Identify which cell holds the provided text, then report its [X, Y] central coordinate. 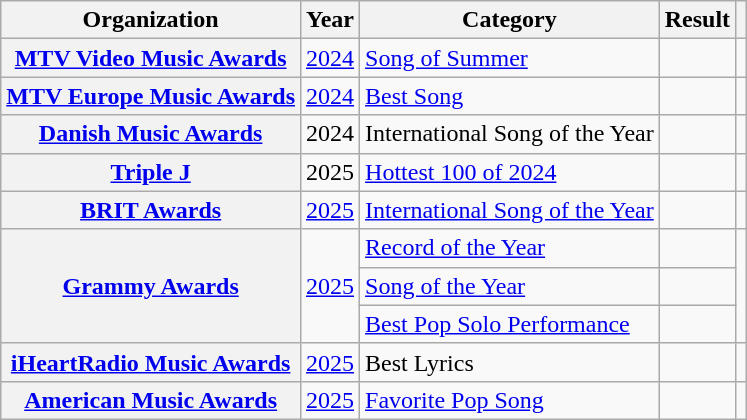
Song of Summer [510, 58]
American Music Awards [151, 400]
iHeartRadio Music Awards [151, 362]
Hottest 100 of 2024 [510, 172]
MTV Europe Music Awards [151, 96]
MTV Video Music Awards [151, 58]
Grammy Awards [151, 286]
Triple J [151, 172]
Organization [151, 20]
Record of the Year [510, 248]
Song of the Year [510, 286]
Best Song [510, 96]
Favorite Pop Song [510, 400]
Best Pop Solo Performance [510, 324]
BRIT Awards [151, 210]
Category [510, 20]
Danish Music Awards [151, 134]
Best Lyrics [510, 362]
Year [330, 20]
Result [697, 20]
